Provide the [x, y] coordinate of the cell's center where the given text is located.  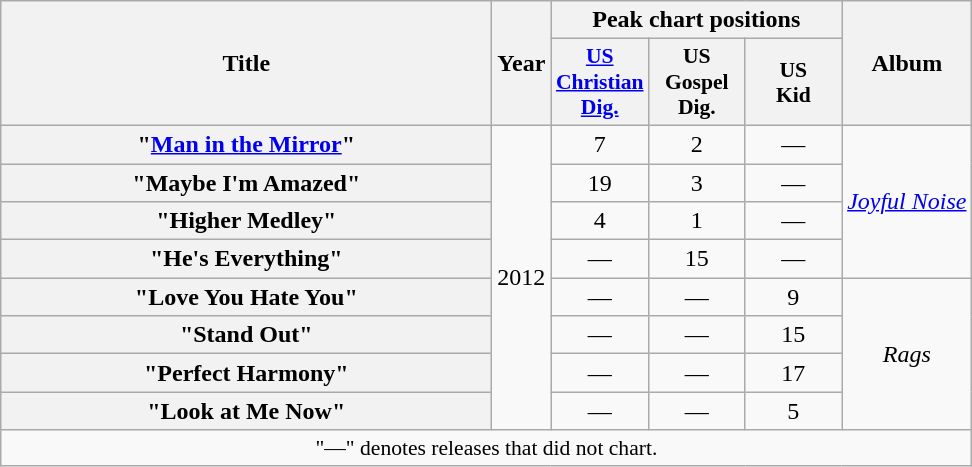
7 [600, 144]
"—" denotes releases that did not chart. [486, 448]
9 [794, 297]
Album [907, 64]
"He's Everything" [246, 259]
1 [698, 221]
"Higher Medley" [246, 221]
USChristian Dig. [600, 82]
USGospel Dig. [698, 82]
"Man in the Mirror" [246, 144]
19 [600, 183]
4 [600, 221]
"Perfect Harmony" [246, 373]
Peak chart positions [696, 20]
"Look at Me Now" [246, 411]
5 [794, 411]
Joyful Noise [907, 201]
3 [698, 183]
USKid [794, 82]
Year [522, 64]
"Stand Out" [246, 335]
2012 [522, 277]
"Love You Hate You" [246, 297]
Rags [907, 354]
2 [698, 144]
"Maybe I'm Amazed" [246, 183]
Title [246, 64]
17 [794, 373]
